Determine the [x, y] coordinate at the center of the cell enclosing the given text.  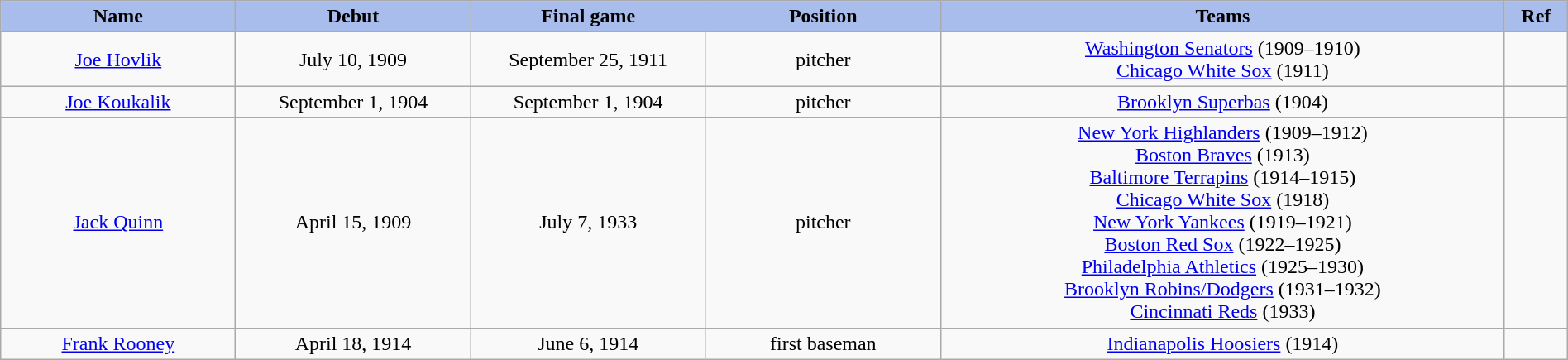
Indianapolis Hoosiers (1914) [1222, 343]
Name [118, 17]
Position [823, 17]
June 6, 1914 [588, 343]
Teams [1222, 17]
Joe Koukalik [118, 102]
April 18, 1914 [353, 343]
Final game [588, 17]
July 7, 1933 [588, 223]
first baseman [823, 343]
Joe Hovlik [118, 60]
Jack Quinn [118, 223]
Debut [353, 17]
July 10, 1909 [353, 60]
Washington Senators (1909–1910)Chicago White Sox (1911) [1222, 60]
Frank Rooney [118, 343]
Ref [1536, 17]
Brooklyn Superbas (1904) [1222, 102]
September 25, 1911 [588, 60]
April 15, 1909 [353, 223]
